Return (x, y) of the center of cell containing provided text 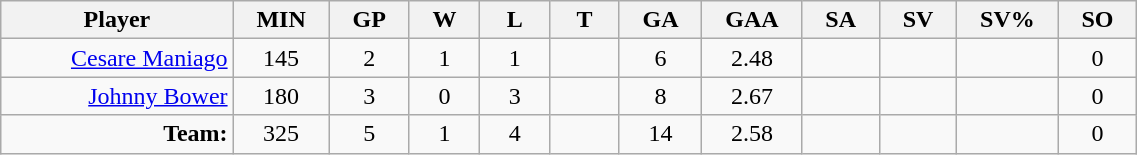
T (585, 20)
GAA (752, 20)
6 (660, 58)
SO (1098, 20)
14 (660, 134)
5 (369, 134)
W (444, 20)
2.48 (752, 58)
SV (918, 20)
8 (660, 96)
MIN (281, 20)
Johnny Bower (117, 96)
180 (281, 96)
SV% (1008, 20)
GA (660, 20)
325 (281, 134)
Team: (117, 134)
Player (117, 20)
2.67 (752, 96)
SA (840, 20)
GP (369, 20)
2 (369, 58)
145 (281, 58)
4 (515, 134)
2.58 (752, 134)
Cesare Maniago (117, 58)
L (515, 20)
